Identify which cell holds the provided text, then report its (X, Y) central coordinate. 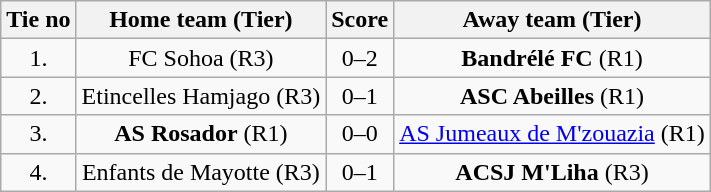
Etincelles Hamjago (R3) (201, 96)
Home team (Tier) (201, 20)
3. (38, 134)
ACSJ M'Liha (R3) (552, 172)
Enfants de Mayotte (R3) (201, 172)
Bandrélé FC (R1) (552, 58)
4. (38, 172)
Score (360, 20)
0–0 (360, 134)
Tie no (38, 20)
0–2 (360, 58)
AS Rosador (R1) (201, 134)
2. (38, 96)
ASC Abeilles (R1) (552, 96)
1. (38, 58)
AS Jumeaux de M'zouazia (R1) (552, 134)
Away team (Tier) (552, 20)
FC Sohoa (R3) (201, 58)
